Capture the cell that displays the provided text and extract its [X, Y] central coordinate. 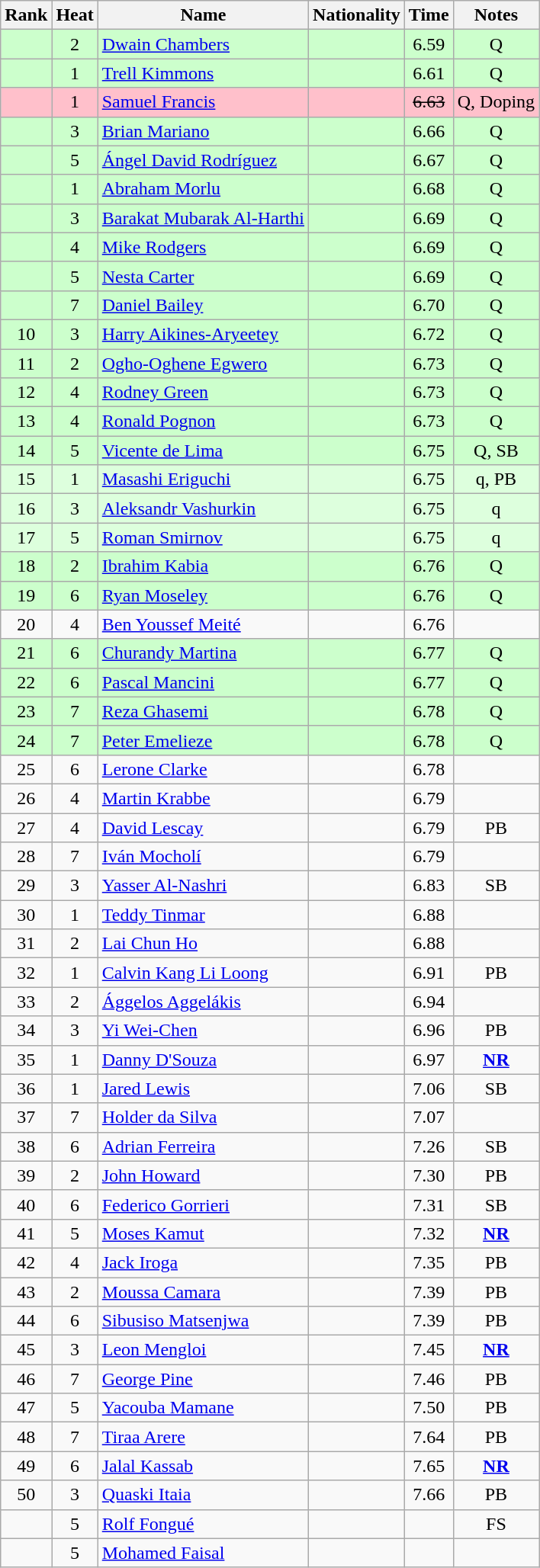
16 [26, 508]
Ronald Pognon [203, 422]
35 [26, 1060]
6.97 [429, 1060]
7.50 [429, 1408]
50 [26, 1495]
49 [26, 1466]
Name [203, 15]
20 [26, 624]
31 [26, 944]
32 [26, 973]
46 [26, 1379]
Jalal Kassab [203, 1466]
Danny D'Souza [203, 1060]
28 [26, 857]
7.35 [429, 1262]
Q, SB [496, 451]
41 [26, 1233]
14 [26, 451]
Mike Rodgers [203, 247]
24 [26, 740]
25 [26, 769]
Calvin Kang Li Loong [203, 973]
7.31 [429, 1204]
7.26 [429, 1146]
Ággelos Aggelákis [203, 1002]
John Howard [203, 1175]
44 [26, 1321]
Masashi Eriguchi [203, 479]
6.63 [429, 102]
7.66 [429, 1495]
6.67 [429, 160]
6.94 [429, 1002]
Moses Kamut [203, 1233]
Peter Emelieze [203, 740]
Lai Chun Ho [203, 944]
Ángel David Rodríguez [203, 160]
Heat [75, 15]
Brian Mariano [203, 131]
6.96 [429, 1031]
Nationality [357, 15]
Iván Mocholí [203, 857]
42 [26, 1262]
Federico Gorrieri [203, 1204]
Rank [26, 15]
q, PB [496, 479]
Holder da Silva [203, 1117]
Moussa Camara [203, 1292]
7.45 [429, 1350]
47 [26, 1408]
40 [26, 1204]
6.70 [429, 305]
Q, Doping [496, 102]
48 [26, 1437]
George Pine [203, 1379]
13 [26, 422]
Ibrahim Kabia [203, 566]
Ben Youssef Meité [203, 624]
Daniel Bailey [203, 305]
7.65 [429, 1466]
Trell Kimmons [203, 73]
11 [26, 364]
7.64 [429, 1437]
18 [26, 566]
Adrian Ferreira [203, 1146]
Yacouba Mamane [203, 1408]
33 [26, 1002]
Aleksandr Vashurkin [203, 508]
Roman Smirnov [203, 537]
7.30 [429, 1175]
6.91 [429, 973]
36 [26, 1089]
39 [26, 1175]
Harry Aikines-Aryeetey [203, 334]
22 [26, 682]
6.66 [429, 131]
23 [26, 711]
7.06 [429, 1089]
10 [26, 334]
Vicente de Lima [203, 451]
Rodney Green [203, 393]
17 [26, 537]
Sibusiso Matsenjwa [203, 1321]
Reza Ghasemi [203, 711]
Tiraa Arere [203, 1437]
30 [26, 915]
12 [26, 393]
Barakat Mubarak Al-Harthi [203, 218]
Teddy Tinmar [203, 915]
6.72 [429, 334]
Time [429, 15]
Lerone Clarke [203, 769]
7.32 [429, 1233]
Churandy Martina [203, 653]
29 [26, 886]
Rolf Fongué [203, 1524]
26 [26, 798]
Mohamed Faisal [203, 1553]
Notes [496, 15]
43 [26, 1292]
Abraham Morlu [203, 189]
27 [26, 827]
Dwain Chambers [203, 44]
7.07 [429, 1117]
Yasser Al-Nashri [203, 886]
Nesta Carter [203, 276]
FS [496, 1524]
David Lescay [203, 827]
15 [26, 479]
Jared Lewis [203, 1089]
Ryan Moseley [203, 595]
Jack Iroga [203, 1262]
Martin Krabbe [203, 798]
Ogho-Oghene Egwero [203, 364]
Samuel Francis [203, 102]
45 [26, 1350]
6.68 [429, 189]
6.83 [429, 886]
Leon Mengloi [203, 1350]
6.59 [429, 44]
6.61 [429, 73]
38 [26, 1146]
Pascal Mancini [203, 682]
Yi Wei-Chen [203, 1031]
19 [26, 595]
34 [26, 1031]
7.46 [429, 1379]
Quaski Itaia [203, 1495]
37 [26, 1117]
21 [26, 653]
